Identify which cell holds the provided text, then report its (X, Y) central coordinate. 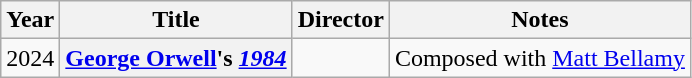
George Orwell's 1984 (176, 58)
Director (340, 20)
2024 (30, 58)
Notes (540, 20)
Composed with Matt Bellamy (540, 58)
Year (30, 20)
Title (176, 20)
